Capture the cell that displays the provided text and extract its (X, Y) central coordinate. 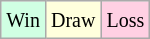
Win (24, 20)
Draw (72, 20)
Loss (126, 20)
